Provide the [x, y] coordinate of the cell's center where the given text is located.  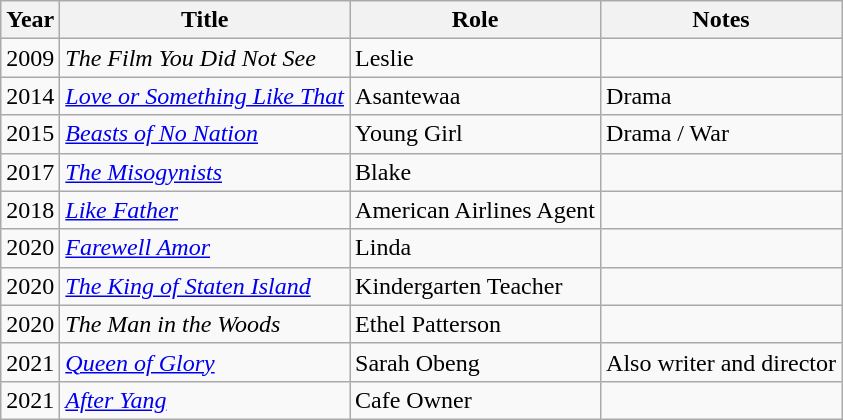
Love or Something Like That [205, 96]
Asantewaa [476, 96]
Drama / War [722, 134]
Beasts of No Nation [205, 134]
Sarah Obeng [476, 362]
Title [205, 20]
Notes [722, 20]
Year [30, 20]
Leslie [476, 58]
After Yang [205, 400]
Kindergarten Teacher [476, 286]
2018 [30, 210]
2017 [30, 172]
The Man in the Woods [205, 324]
2009 [30, 58]
The Misogynists [205, 172]
Queen of Glory [205, 362]
Cafe Owner [476, 400]
Young Girl [476, 134]
2014 [30, 96]
Blake [476, 172]
The King of Staten Island [205, 286]
Drama [722, 96]
Farewell Amor [205, 248]
Like Father [205, 210]
2015 [30, 134]
American Airlines Agent [476, 210]
Linda [476, 248]
Role [476, 20]
Also writer and director [722, 362]
Ethel Patterson [476, 324]
The Film You Did Not See [205, 58]
